Capture the cell that displays the provided text and extract its (x, y) central coordinate. 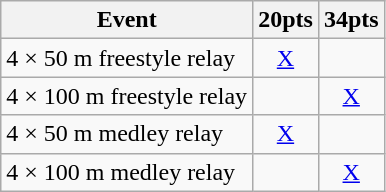
20pts (286, 20)
4 × 100 m medley relay (127, 172)
4 × 50 m medley relay (127, 134)
4 × 100 m freestyle relay (127, 96)
4 × 50 m freestyle relay (127, 58)
34pts (351, 20)
Event (127, 20)
